Return the [X, Y] coordinate for the center point of the cell that contains the specified text.  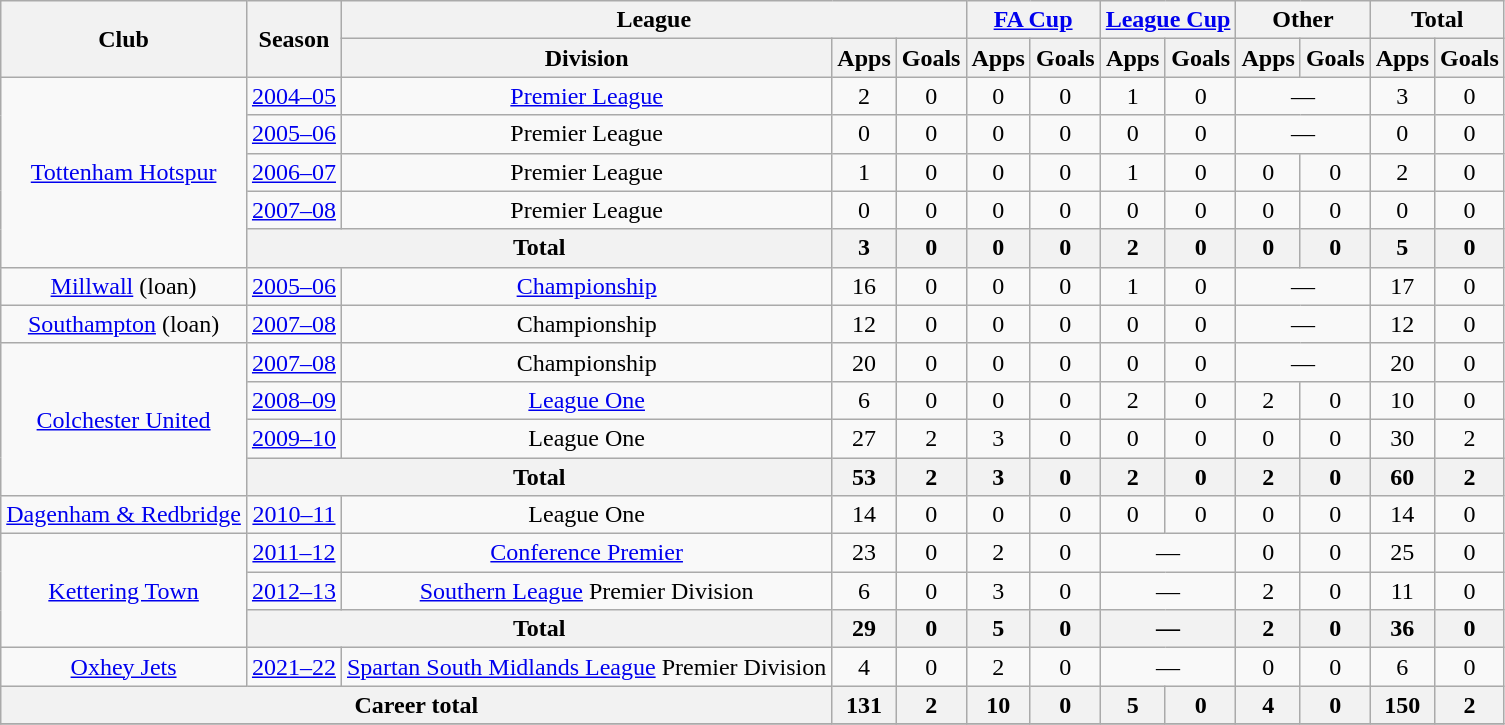
Conference Premier [586, 553]
60 [1402, 477]
2008–09 [294, 400]
Spartan South Midlands League Premier Division [586, 667]
Southern League Premier Division [586, 591]
Dagenham & Redbridge [124, 515]
League [654, 20]
Colchester United [124, 419]
FA Cup [1033, 20]
Southampton (loan) [124, 324]
Tottenham Hotspur [124, 172]
2006–07 [294, 172]
Millwall (loan) [124, 286]
27 [864, 438]
53 [864, 477]
17 [1402, 286]
2010–11 [294, 515]
36 [1402, 629]
131 [864, 705]
Oxhey Jets [124, 667]
Career total [416, 705]
Division [586, 58]
25 [1402, 553]
2021–22 [294, 667]
29 [864, 629]
Club [124, 39]
League Cup [1168, 20]
2011–12 [294, 553]
2009–10 [294, 438]
23 [864, 553]
150 [1402, 705]
16 [864, 286]
11 [1402, 591]
Season [294, 39]
Kettering Town [124, 591]
30 [1402, 438]
2012–13 [294, 591]
Other [1303, 20]
2004–05 [294, 96]
